Find where the given text appears and provide that cell's center as (X, Y) coordinate. 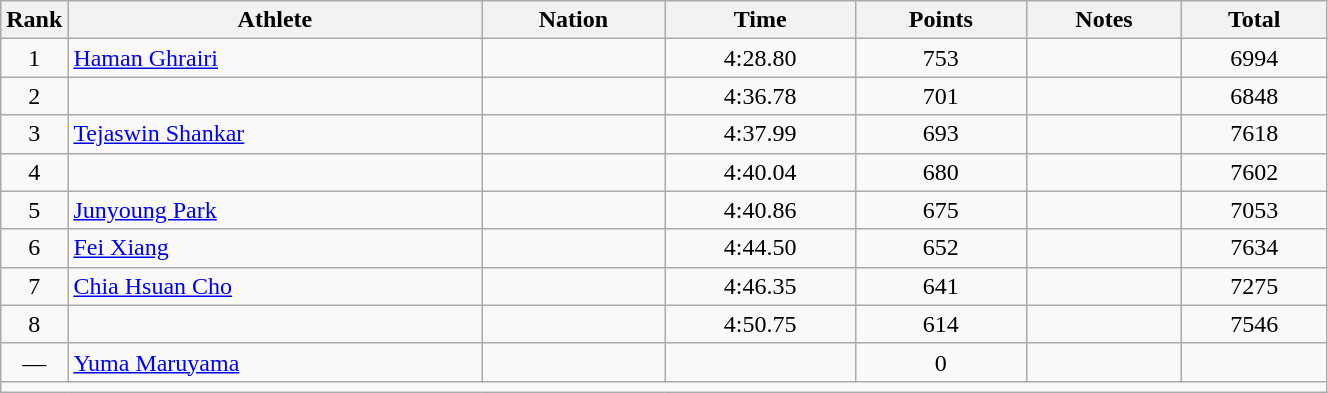
Chia Hsuan Cho (275, 286)
Junyoung Park (275, 210)
7 (34, 286)
641 (940, 286)
1 (34, 58)
614 (940, 324)
753 (940, 58)
6994 (1254, 58)
Points (940, 20)
7634 (1254, 248)
4:40.86 (760, 210)
652 (940, 248)
4:28.80 (760, 58)
8 (34, 324)
Time (760, 20)
6848 (1254, 96)
2 (34, 96)
693 (940, 134)
Fei Xiang (275, 248)
4:40.04 (760, 172)
675 (940, 210)
Yuma Maruyama (275, 362)
6 (34, 248)
7546 (1254, 324)
680 (940, 172)
Rank (34, 20)
Notes (1104, 20)
7618 (1254, 134)
7275 (1254, 286)
701 (940, 96)
Nation (574, 20)
7053 (1254, 210)
Total (1254, 20)
4 (34, 172)
4:37.99 (760, 134)
7602 (1254, 172)
4:50.75 (760, 324)
Haman Ghrairi (275, 58)
3 (34, 134)
Tejaswin Shankar (275, 134)
Athlete (275, 20)
4:44.50 (760, 248)
5 (34, 210)
4:46.35 (760, 286)
4:36.78 (760, 96)
0 (940, 362)
— (34, 362)
